Return the (X, Y) coordinate for the center point of the cell that contains the specified text.  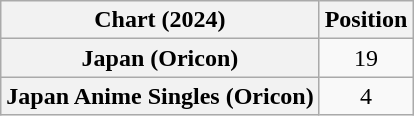
Japan Anime Singles (Oricon) (160, 96)
4 (366, 96)
Position (366, 20)
Japan (Oricon) (160, 58)
19 (366, 58)
Chart (2024) (160, 20)
